From the cell containing the given text, extract its center point as [x, y] coordinate. 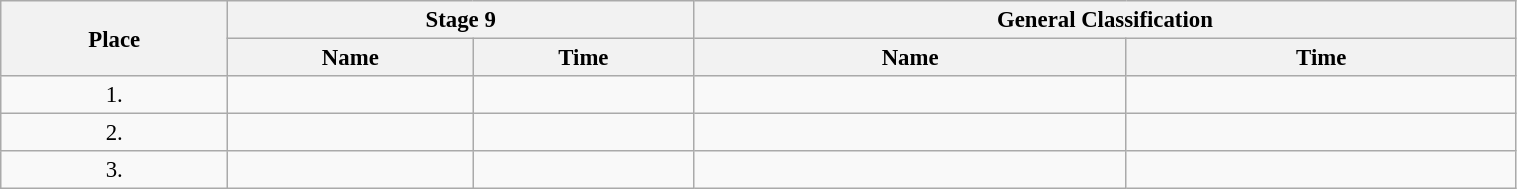
Stage 9 [461, 20]
2. [114, 133]
General Classification [1105, 20]
Place [114, 38]
3. [114, 170]
1. [114, 95]
